Return the [X, Y] coordinate for the center point of the cell that contains the specified text.  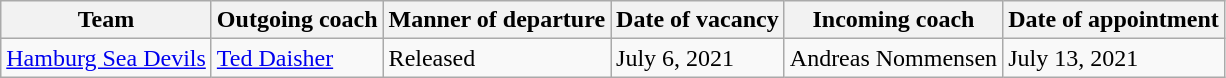
Ted Daisher [297, 58]
Hamburg Sea Devils [106, 58]
July 13, 2021 [1114, 58]
Released [496, 58]
Manner of departure [496, 20]
Outgoing coach [297, 20]
Andreas Nommensen [893, 58]
Team [106, 20]
July 6, 2021 [698, 58]
Date of appointment [1114, 20]
Date of vacancy [698, 20]
Incoming coach [893, 20]
